Return the (x, y) coordinate for the center point of the cell that contains the specified text.  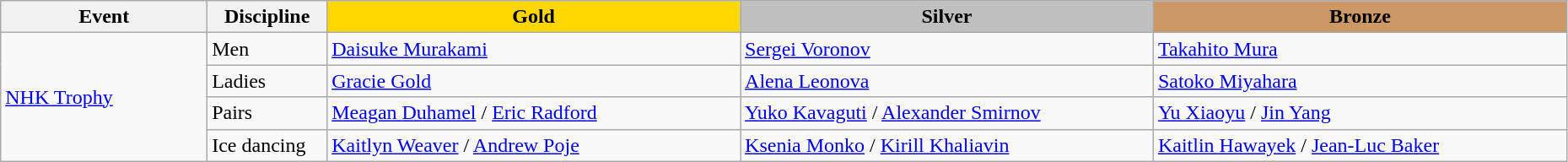
Yuko Kavaguti / Alexander Smirnov (947, 113)
Kaitlyn Weaver / Andrew Poje (534, 145)
Gracie Gold (534, 81)
Kaitlin Hawayek / Jean-Luc Baker (1360, 145)
Silver (947, 17)
Men (267, 49)
Sergei Voronov (947, 49)
Alena Leonova (947, 81)
Bronze (1360, 17)
Daisuke Murakami (534, 49)
Yu Xiaoyu / Jin Yang (1360, 113)
Meagan Duhamel / Eric Radford (534, 113)
Ladies (267, 81)
NHK Trophy (105, 97)
Gold (534, 17)
Satoko Miyahara (1360, 81)
Ksenia Monko / Kirill Khaliavin (947, 145)
Ice dancing (267, 145)
Pairs (267, 113)
Discipline (267, 17)
Event (105, 17)
Takahito Mura (1360, 49)
